Scan for the cell matching the given text and deliver its [x, y] coordinate at center. 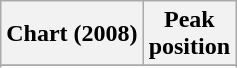
Chart (2008) [72, 34]
Peakposition [189, 34]
